Find where the given text appears and provide that cell's center as [x, y] coordinate. 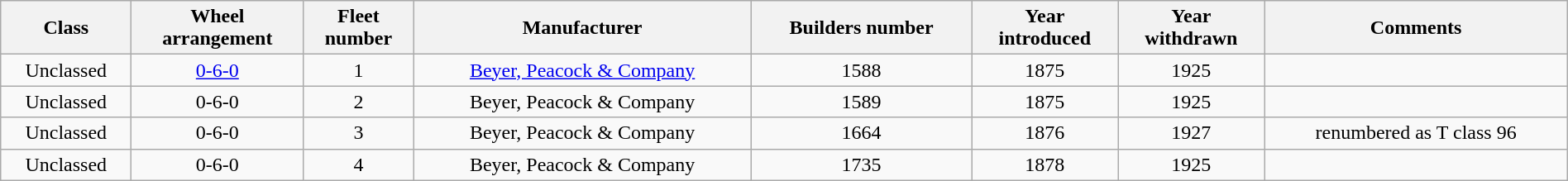
3 [359, 133]
1878 [1045, 164]
1927 [1191, 133]
Wheelarrangement [218, 28]
1588 [862, 70]
1 [359, 70]
1735 [862, 164]
Yearintroduced [1045, 28]
1876 [1045, 133]
Builders number [862, 28]
Class [66, 28]
1589 [862, 102]
Yearwithdrawn [1191, 28]
renumbered as T class 96 [1416, 133]
2 [359, 102]
Manufacturer [582, 28]
Fleetnumber [359, 28]
1664 [862, 133]
4 [359, 164]
Comments [1416, 28]
